From the cell containing the given text, extract its center point as [x, y] coordinate. 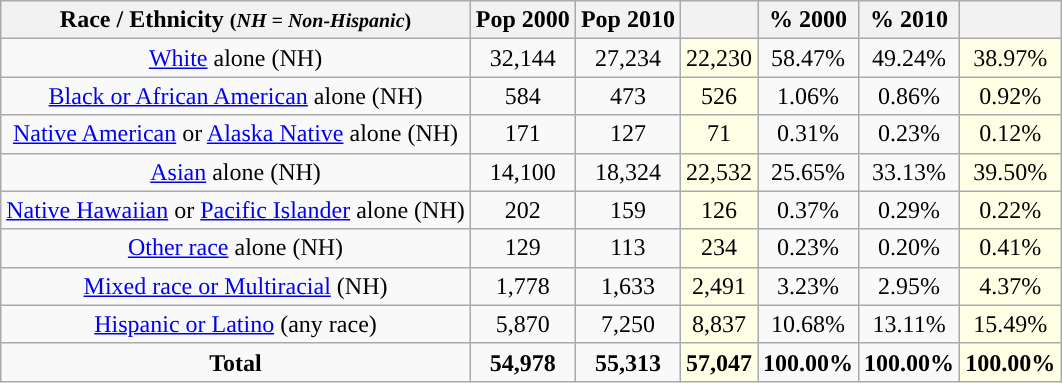
0.12% [1010, 134]
58.47% [808, 58]
22,532 [718, 172]
% 2010 [910, 20]
25.65% [808, 172]
473 [628, 96]
33.13% [910, 172]
Pop 2000 [522, 20]
13.11% [910, 324]
113 [628, 248]
526 [718, 96]
129 [522, 248]
0.37% [808, 210]
Race / Ethnicity (NH = Non-Hispanic) [236, 20]
1,778 [522, 286]
0.31% [808, 134]
0.41% [1010, 248]
Native American or Alaska Native alone (NH) [236, 134]
14,100 [522, 172]
10.68% [808, 324]
Hispanic or Latino (any race) [236, 324]
2,491 [718, 286]
159 [628, 210]
202 [522, 210]
15.49% [1010, 324]
0.20% [910, 248]
57,047 [718, 362]
18,324 [628, 172]
0.86% [910, 96]
8,837 [718, 324]
126 [718, 210]
0.92% [1010, 96]
Pop 2010 [628, 20]
Native Hawaiian or Pacific Islander alone (NH) [236, 210]
49.24% [910, 58]
Asian alone (NH) [236, 172]
38.97% [1010, 58]
27,234 [628, 58]
0.29% [910, 210]
22,230 [718, 58]
234 [718, 248]
71 [718, 134]
Black or African American alone (NH) [236, 96]
5,870 [522, 324]
39.50% [1010, 172]
1,633 [628, 286]
White alone (NH) [236, 58]
32,144 [522, 58]
Mixed race or Multiracial (NH) [236, 286]
Total [236, 362]
127 [628, 134]
Other race alone (NH) [236, 248]
55,313 [628, 362]
171 [522, 134]
54,978 [522, 362]
4.37% [1010, 286]
584 [522, 96]
1.06% [808, 96]
7,250 [628, 324]
2.95% [910, 286]
0.22% [1010, 210]
3.23% [808, 286]
% 2000 [808, 20]
